Determine the [X, Y] coordinate at the center of the cell enclosing the given text.  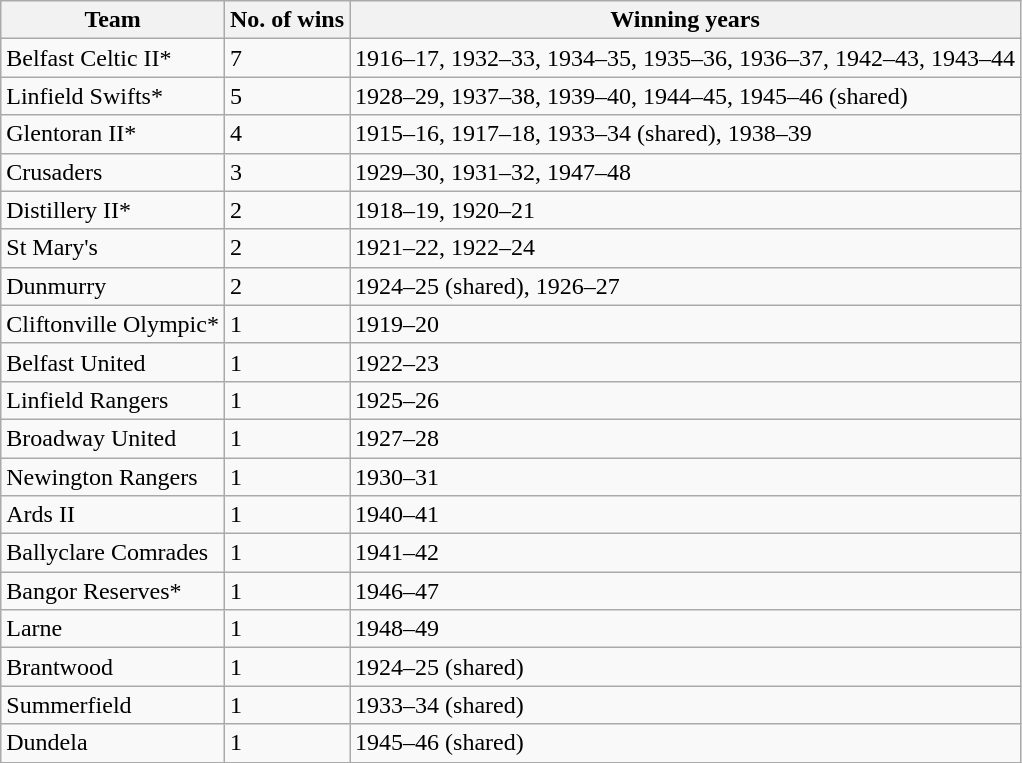
Cliftonville Olympic* [113, 324]
1915–16, 1917–18, 1933–34 (shared), 1938–39 [686, 134]
Larne [113, 629]
1948–49 [686, 629]
1930–31 [686, 477]
1945–46 (shared) [686, 743]
1928–29, 1937–38, 1939–40, 1944–45, 1945–46 (shared) [686, 96]
1921–22, 1922–24 [686, 248]
4 [286, 134]
Belfast United [113, 362]
1946–47 [686, 591]
1933–34 (shared) [686, 705]
Newington Rangers [113, 477]
Distillery II* [113, 210]
1927–28 [686, 438]
1924–25 (shared) [686, 667]
1929–30, 1931–32, 1947–48 [686, 172]
Dunmurry [113, 286]
1940–41 [686, 515]
1924–25 (shared), 1926–27 [686, 286]
1922–23 [686, 362]
Glentoran II* [113, 134]
1925–26 [686, 400]
1941–42 [686, 553]
7 [286, 58]
Dundela [113, 743]
No. of wins [286, 20]
Winning years [686, 20]
1919–20 [686, 324]
Crusaders [113, 172]
Broadway United [113, 438]
Bangor Reserves* [113, 591]
Summerfield [113, 705]
5 [286, 96]
Linfield Swifts* [113, 96]
Linfield Rangers [113, 400]
3 [286, 172]
1918–19, 1920–21 [686, 210]
Team [113, 20]
1916–17, 1932–33, 1934–35, 1935–36, 1936–37, 1942–43, 1943–44 [686, 58]
St Mary's [113, 248]
Ballyclare Comrades [113, 553]
Belfast Celtic II* [113, 58]
Brantwood [113, 667]
Ards II [113, 515]
